Output the [x, y] coordinate of the center of the cell containing the given text.  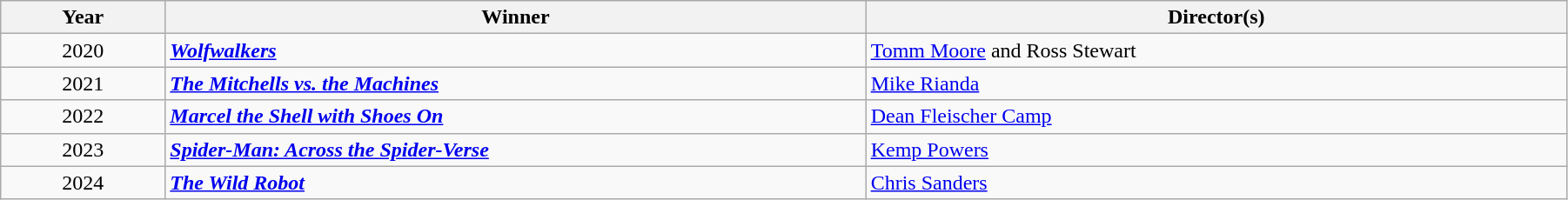
Mike Rianda [1216, 83]
Year [84, 17]
Tomm Moore and Ross Stewart [1216, 50]
Winner [515, 17]
2023 [84, 150]
2021 [84, 83]
Dean Fleischer Camp [1216, 117]
2024 [84, 183]
2022 [84, 117]
2020 [84, 50]
Wolfwalkers [515, 50]
Chris Sanders [1216, 183]
Kemp Powers [1216, 150]
The Wild Robot [515, 183]
The Mitchells vs. the Machines [515, 83]
Marcel the Shell with Shoes On [515, 117]
Director(s) [1216, 17]
Spider-Man: Across the Spider-Verse [515, 150]
